Provide the [x, y] coordinate of the cell's center where the given text is located.  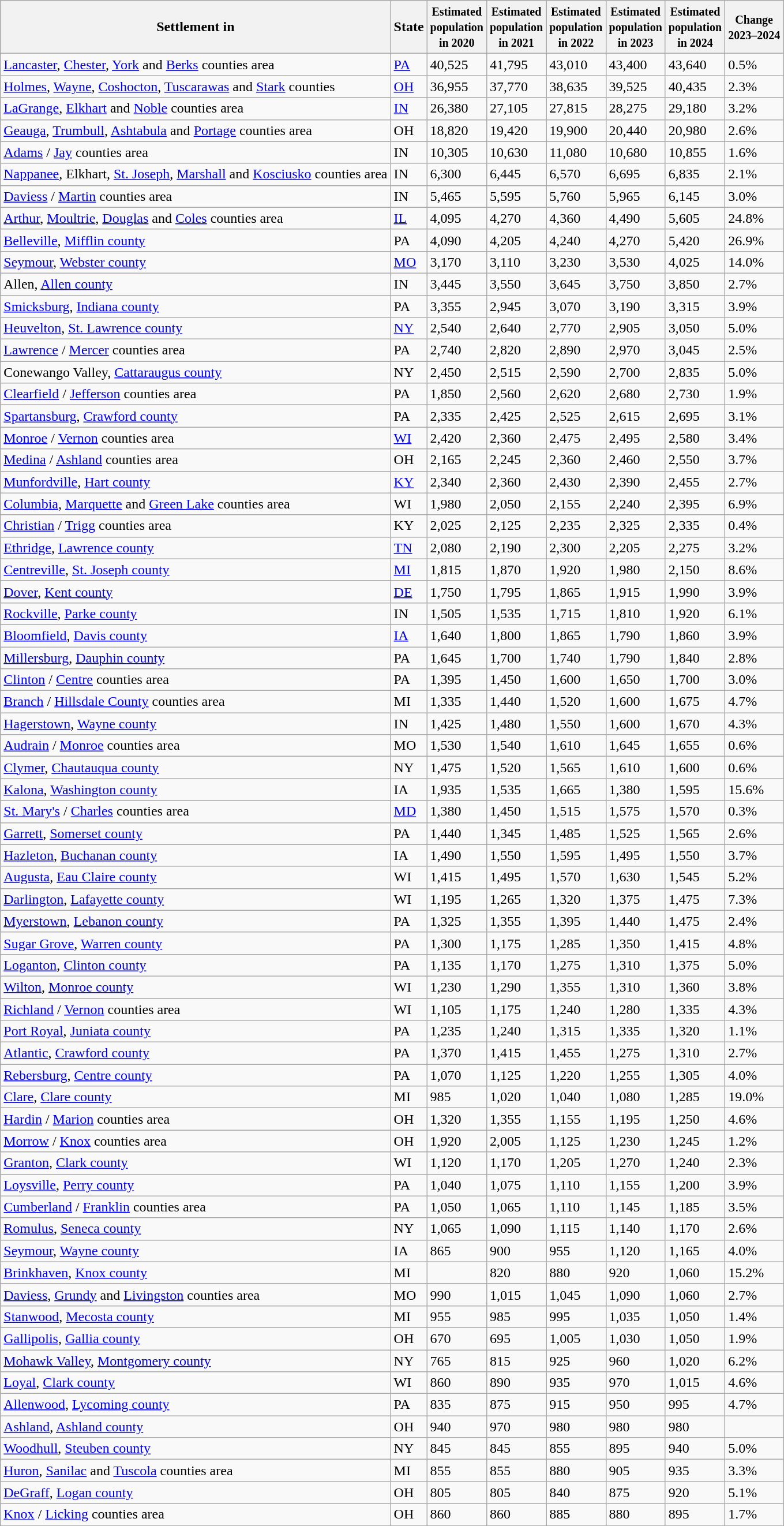
6,835 [695, 174]
Kalona, Washington county [196, 790]
Columbia, Marquette and Green Lake counties area [196, 504]
2,205 [636, 548]
Clinton / Centre counties area [196, 680]
2,695 [695, 416]
3,315 [695, 306]
40,435 [695, 87]
1,540 [516, 746]
1,145 [636, 1207]
2,450 [457, 372]
3.1% [755, 416]
2,540 [457, 328]
27,105 [516, 109]
43,400 [636, 65]
6.2% [755, 1360]
Mohawk Valley, Montgomery county [196, 1360]
1,715 [576, 614]
4,090 [457, 240]
DeGraff, Logan county [196, 1493]
Estimatedpopulationin 2023 [636, 27]
2,640 [516, 328]
765 [457, 1360]
5,420 [695, 240]
41,795 [516, 65]
2,495 [636, 438]
1,750 [457, 592]
2,680 [636, 394]
950 [636, 1405]
38,635 [576, 87]
Smicksburg, Indiana county [196, 306]
2,325 [636, 526]
Hardin / Marion counties area [196, 1119]
1,810 [636, 614]
2,525 [576, 416]
Myerstown, Lebanon county [196, 921]
4,240 [576, 240]
1,850 [457, 394]
1,665 [576, 790]
Spartansburg, Crawford county [196, 416]
Richland / Vernon counties area [196, 1009]
43,640 [695, 65]
3.5% [755, 1207]
695 [516, 1338]
2.5% [755, 350]
5,965 [636, 196]
Clearfield / Jefferson counties area [196, 394]
Sugar Grove, Warren county [196, 943]
2.8% [755, 657]
10,630 [516, 152]
1,080 [636, 1097]
4,490 [636, 218]
1,305 [695, 1075]
2,245 [516, 460]
1.4% [755, 1316]
43,010 [576, 65]
1,490 [457, 855]
Wilton, Monroe county [196, 987]
1,300 [457, 943]
3.8% [755, 987]
26.9% [755, 240]
1,545 [695, 877]
2,025 [457, 526]
Heuvelton, St. Lawrence county [196, 328]
3,110 [516, 262]
905 [636, 1471]
19.0% [755, 1097]
1,070 [457, 1075]
Nappanee, Elkhart, St. Joseph, Marshall and Kosciusko counties area [196, 174]
2,390 [636, 482]
1,165 [695, 1251]
Christian / Trigg counties area [196, 526]
Granton, Clark county [196, 1163]
Arthur, Moultrie, Douglas and Coles counties area [196, 218]
3.4% [755, 438]
MD [408, 811]
1,915 [636, 592]
2,475 [576, 438]
Bloomfield, Davis county [196, 635]
TN [408, 548]
1,255 [636, 1075]
2,460 [636, 460]
3,550 [516, 284]
3,050 [695, 328]
1,075 [516, 1185]
Dover, Kent county [196, 592]
2,125 [516, 526]
1,425 [457, 724]
3,070 [576, 306]
6,145 [695, 196]
15.2% [755, 1273]
1,370 [457, 1053]
Allenwood, Lycoming county [196, 1405]
1,325 [457, 921]
3,445 [457, 284]
3,045 [695, 350]
1,485 [576, 833]
4.8% [755, 943]
Monroe / Vernon counties area [196, 438]
990 [457, 1295]
5.1% [755, 1493]
Seymour, Wayne county [196, 1251]
2,150 [695, 570]
1,205 [576, 1163]
Change2023–2024 [755, 27]
3,530 [636, 262]
0.4% [755, 526]
Stanwood, Mecosta county [196, 1316]
1,675 [695, 702]
Clare, Clare county [196, 1097]
20,440 [636, 130]
1,525 [636, 833]
960 [636, 1360]
2,970 [636, 350]
2,395 [695, 504]
1,505 [457, 614]
36,955 [457, 87]
Holmes, Wayne, Coshocton, Tuscarawas and Stark counties [196, 87]
4,360 [576, 218]
2,050 [516, 504]
3,190 [636, 306]
2,560 [516, 394]
2,275 [695, 548]
1,220 [576, 1075]
2,615 [636, 416]
1,030 [636, 1338]
20,980 [695, 130]
Millersburg, Dauphin county [196, 657]
2.4% [755, 921]
Port Royal, Juniata county [196, 1031]
1,815 [457, 570]
3,230 [576, 262]
10,680 [636, 152]
1.6% [755, 152]
900 [516, 1251]
2,580 [695, 438]
1,135 [457, 965]
1,140 [636, 1229]
Brinkhaven, Knox county [196, 1273]
Audrain / Monroe counties area [196, 746]
1,270 [636, 1163]
26,380 [457, 109]
2,420 [457, 438]
Hagerstown, Wayne county [196, 724]
Daviess / Martin counties area [196, 196]
1,990 [695, 592]
St. Mary's / Charles counties area [196, 811]
3,645 [576, 284]
6.9% [755, 504]
1,640 [457, 635]
Estimatedpopulationin 2022 [576, 27]
LaGrange, Elkhart and Noble counties area [196, 109]
1,870 [516, 570]
Estimatedpopulationin 2024 [695, 27]
Rockville, Parke county [196, 614]
Huron, Sanilac and Tuscola counties area [196, 1471]
Ashland, Ashland county [196, 1427]
1,235 [457, 1031]
Darlington, Lafayette county [196, 899]
2,425 [516, 416]
19,900 [576, 130]
0.5% [755, 65]
Allen, Allen county [196, 284]
1,670 [695, 724]
3.3% [755, 1471]
Lawrence / Mercer counties area [196, 350]
Hazleton, Buchanan county [196, 855]
2,945 [516, 306]
2,700 [636, 372]
4,095 [457, 218]
1,280 [636, 1009]
Morrow / Knox counties area [196, 1141]
1,795 [516, 592]
10,305 [457, 152]
Daviess, Grundy and Livingston counties area [196, 1295]
2.1% [755, 174]
2,165 [457, 460]
1,630 [636, 877]
2,240 [636, 504]
6,300 [457, 174]
Estimatedpopulationin 2020 [457, 27]
11,080 [576, 152]
2,590 [576, 372]
3,750 [636, 284]
2,620 [576, 394]
1,655 [695, 746]
1,290 [516, 987]
Loyal, Clark county [196, 1383]
1,840 [695, 657]
670 [457, 1338]
1,200 [695, 1185]
2,300 [576, 548]
Belleville, Mifflin county [196, 240]
Branch / Hillsdale County counties area [196, 702]
1,265 [516, 899]
Geauga, Trumbull, Ashtabula and Portage counties area [196, 130]
1,345 [516, 833]
1,530 [457, 746]
2,740 [457, 350]
Garrett, Somerset county [196, 833]
4,205 [516, 240]
5,595 [516, 196]
1.2% [755, 1141]
1,005 [576, 1338]
1,045 [576, 1295]
Atlantic, Crawford county [196, 1053]
Loganton, Clinton county [196, 965]
Loysville, Perry county [196, 1185]
Augusta, Eau Claire county [196, 877]
28,275 [636, 109]
Gallipolis, Gallia county [196, 1338]
1,800 [516, 635]
29,180 [695, 109]
39,525 [636, 87]
Knox / Licking counties area [196, 1514]
8.6% [755, 570]
6,695 [636, 174]
Cumberland / Franklin counties area [196, 1207]
2,550 [695, 460]
1,250 [695, 1119]
1,740 [576, 657]
Romulus, Seneca county [196, 1229]
890 [516, 1383]
1,185 [695, 1207]
Rebersburg, Centre county [196, 1075]
2,515 [516, 372]
Seymour, Webster county [196, 262]
18,820 [457, 130]
Ethridge, Lawrence county [196, 548]
37,770 [516, 87]
2,730 [695, 394]
2,905 [636, 328]
925 [576, 1360]
835 [457, 1405]
State [408, 27]
1,650 [636, 680]
Settlement in [196, 27]
815 [516, 1360]
19,420 [516, 130]
865 [457, 1251]
5,605 [695, 218]
1,315 [576, 1031]
1,860 [695, 635]
6,445 [516, 174]
1,115 [576, 1229]
Woodhull, Steuben county [196, 1449]
2,430 [576, 482]
Estimatedpopulationin 2021 [516, 27]
15.6% [755, 790]
1,455 [576, 1053]
2,340 [457, 482]
915 [576, 1405]
1,515 [576, 811]
Munfordville, Hart county [196, 482]
1,105 [457, 1009]
2,005 [516, 1141]
2,155 [576, 504]
2,770 [576, 328]
840 [576, 1493]
1.1% [755, 1031]
5,760 [576, 196]
1,575 [636, 811]
24.8% [755, 218]
DE [408, 592]
27,815 [576, 109]
1,350 [636, 943]
1,480 [516, 724]
2,455 [695, 482]
1,245 [695, 1141]
2,890 [576, 350]
3,850 [695, 284]
0.3% [755, 811]
2,835 [695, 372]
Adams / Jay counties area [196, 152]
2,235 [576, 526]
2,190 [516, 548]
3,355 [457, 306]
820 [516, 1273]
7.3% [755, 899]
Lancaster, Chester, York and Berks counties area [196, 65]
2,820 [516, 350]
IL [408, 218]
Centreville, St. Joseph county [196, 570]
40,525 [457, 65]
5,465 [457, 196]
Medina / Ashland counties area [196, 460]
5.2% [755, 877]
6.1% [755, 614]
3,170 [457, 262]
14.0% [755, 262]
1,360 [695, 987]
10,855 [695, 152]
1.7% [755, 1514]
885 [576, 1514]
Clymer, Chautauqua county [196, 768]
2,080 [457, 548]
4,025 [695, 262]
6,570 [576, 174]
Conewango Valley, Cattaraugus county [196, 372]
1,935 [457, 790]
1,035 [636, 1316]
